Output the (X, Y) coordinate of the center of the cell containing the given text.  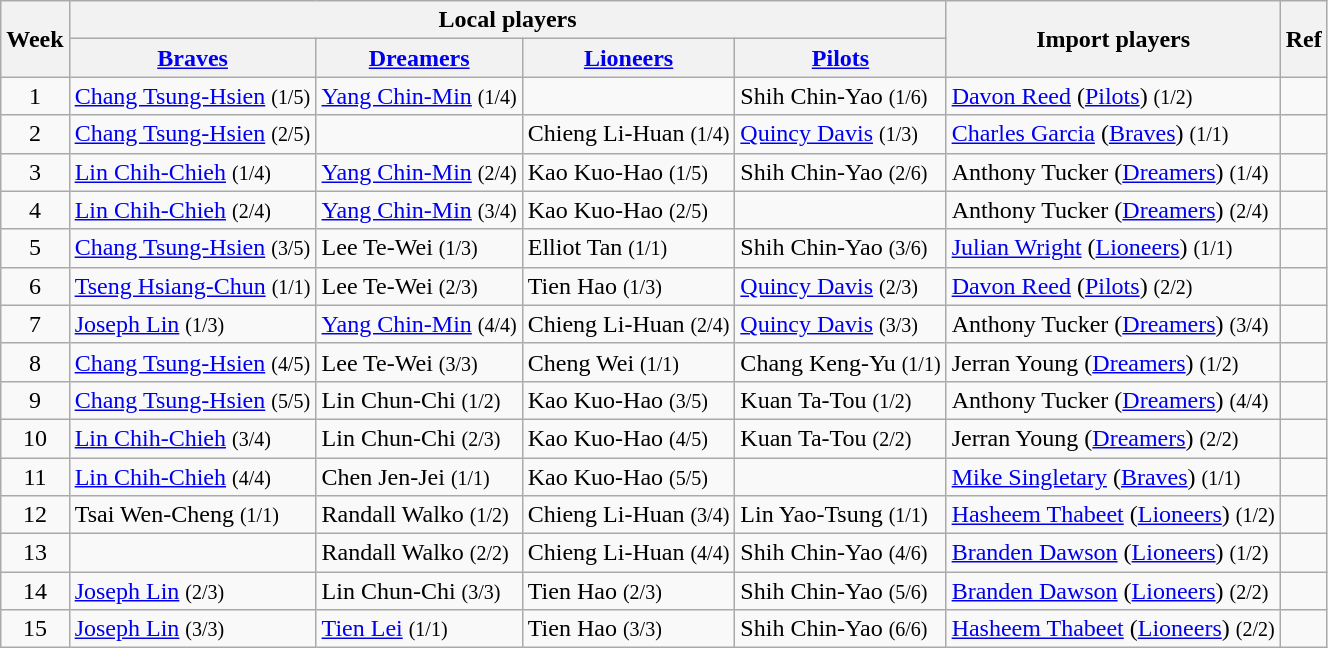
Davon Reed (Pilots) (1/2) (1113, 96)
5 (35, 248)
Joseph Lin (3/3) (192, 629)
Hasheem Thabeet (Lioneers) (2/2) (1113, 629)
Lioneers (628, 58)
Yang Chin-Min (2/4) (419, 172)
Branden Dawson (Lioneers) (1/2) (1113, 553)
11 (35, 477)
Lin Chun-Chi (2/3) (419, 438)
Quincy Davis (2/3) (840, 286)
Shih Chin-Yao (5/6) (840, 591)
Chang Tsung-Hsien (2/5) (192, 134)
Tien Hao (1/3) (628, 286)
Chen Jen-Jei (1/1) (419, 477)
Kao Kuo-Hao (2/5) (628, 210)
Jerran Young (Dreamers) (1/2) (1113, 362)
Anthony Tucker (Dreamers) (2/4) (1113, 210)
Chieng Li-Huan (2/4) (628, 324)
Kao Kuo-Hao (1/5) (628, 172)
Kao Kuo-Hao (3/5) (628, 400)
Randall Walko (2/2) (419, 553)
Kuan Ta-Tou (1/2) (840, 400)
Shih Chin-Yao (1/6) (840, 96)
Lin Chih-Chieh (2/4) (192, 210)
Anthony Tucker (Dreamers) (3/4) (1113, 324)
Cheng Wei (1/1) (628, 362)
9 (35, 400)
Lin Chih-Chieh (4/4) (192, 477)
Davon Reed (Pilots) (2/2) (1113, 286)
Ref (1304, 39)
Week (35, 39)
Shih Chin-Yao (3/6) (840, 248)
15 (35, 629)
Lin Chun-Chi (1/2) (419, 400)
Pilots (840, 58)
Shih Chin-Yao (4/6) (840, 553)
3 (35, 172)
Chang Tsung-Hsien (1/5) (192, 96)
10 (35, 438)
Chieng Li-Huan (1/4) (628, 134)
Lee Te-Wei (1/3) (419, 248)
14 (35, 591)
Charles Garcia (Braves) (1/1) (1113, 134)
Kao Kuo-Hao (5/5) (628, 477)
Chang Keng-Yu (1/1) (840, 362)
Lee Te-Wei (2/3) (419, 286)
Yang Chin-Min (1/4) (419, 96)
Tien Hao (3/3) (628, 629)
13 (35, 553)
8 (35, 362)
Lee Te-Wei (3/3) (419, 362)
Joseph Lin (2/3) (192, 591)
Tseng Hsiang-Chun (1/1) (192, 286)
Lin Chih-Chieh (3/4) (192, 438)
2 (35, 134)
Hasheem Thabeet (Lioneers) (1/2) (1113, 515)
Dreamers (419, 58)
Yang Chin-Min (4/4) (419, 324)
Chang Tsung-Hsien (5/5) (192, 400)
Lin Chih-Chieh (1/4) (192, 172)
Quincy Davis (1/3) (840, 134)
Shih Chin-Yao (2/6) (840, 172)
Chieng Li-Huan (4/4) (628, 553)
Anthony Tucker (Dreamers) (4/4) (1113, 400)
Randall Walko (1/2) (419, 515)
Joseph Lin (1/3) (192, 324)
Anthony Tucker (Dreamers) (1/4) (1113, 172)
4 (35, 210)
7 (35, 324)
Jerran Young (Dreamers) (2/2) (1113, 438)
Mike Singletary (Braves) (1/1) (1113, 477)
Julian Wright (Lioneers) (1/1) (1113, 248)
Elliot Tan (1/1) (628, 248)
Tien Lei (1/1) (419, 629)
1 (35, 96)
Shih Chin-Yao (6/6) (840, 629)
Quincy Davis (3/3) (840, 324)
Branden Dawson (Lioneers) (2/2) (1113, 591)
Kuan Ta-Tou (2/2) (840, 438)
Chang Tsung-Hsien (4/5) (192, 362)
Local players (508, 20)
Lin Yao-Tsung (1/1) (840, 515)
Kao Kuo-Hao (4/5) (628, 438)
Braves (192, 58)
Tsai Wen-Cheng (1/1) (192, 515)
Yang Chin-Min (3/4) (419, 210)
Tien Hao (2/3) (628, 591)
Chieng Li-Huan (3/4) (628, 515)
12 (35, 515)
Lin Chun-Chi (3/3) (419, 591)
Import players (1113, 39)
6 (35, 286)
Chang Tsung-Hsien (3/5) (192, 248)
